Locate the cell with the specified text and output its (X, Y) center coordinate. 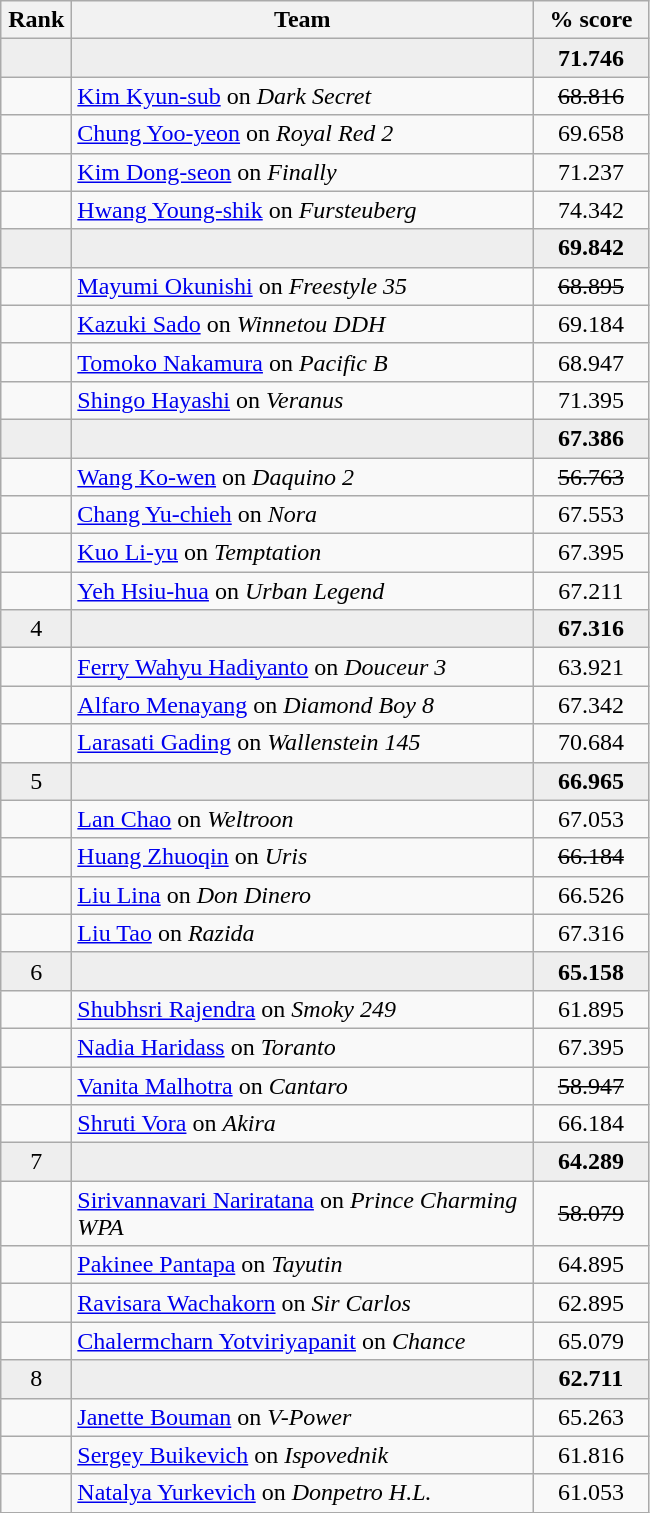
Liu Lina on Don Dinero (302, 895)
Huang Zhuoqin on Uris (302, 857)
61.053 (591, 1493)
67.211 (591, 591)
Kim Dong-seon on Finally (302, 172)
Mayumi Okunishi on Freestyle 35 (302, 286)
Ferry Wahyu Hadiyanto on Douceur 3 (302, 667)
Wang Ko-wen on Daquino 2 (302, 477)
Kuo Li-yu on Temptation (302, 553)
Vanita Malhotra on Cantaro (302, 1085)
Nadia Haridass on Toranto (302, 1047)
58.947 (591, 1085)
Janette Bouman on V-Power (302, 1417)
Liu Tao on Razida (302, 933)
66.526 (591, 895)
74.342 (591, 210)
69.658 (591, 134)
Tomoko Nakamura on Pacific B (302, 362)
8 (36, 1379)
67.386 (591, 438)
Pakinee Pantapa on Tayutin (302, 1265)
67.053 (591, 819)
6 (36, 971)
70.684 (591, 743)
Alfaro Menayang on Diamond Boy 8 (302, 705)
68.895 (591, 286)
68.816 (591, 96)
65.263 (591, 1417)
Kazuki Sado on Winnetou DDH (302, 324)
Chung Yoo-yeon on Royal Red 2 (302, 134)
71.395 (591, 400)
5 (36, 781)
7 (36, 1162)
% score (591, 20)
65.158 (591, 971)
Team (302, 20)
Larasati Gading on Wallenstein 145 (302, 743)
62.711 (591, 1379)
71.746 (591, 58)
62.895 (591, 1303)
69.842 (591, 248)
64.289 (591, 1162)
Sirivannavari Nariratana on Prince Charming WPA (302, 1214)
Yeh Hsiu-hua on Urban Legend (302, 591)
Lan Chao on Weltroon (302, 819)
Sergey Buikevich on Ispovednik (302, 1455)
66.965 (591, 781)
Ravisara Wachakorn on Sir Carlos (302, 1303)
Shubhsri Rajendra on Smoky 249 (302, 1009)
56.763 (591, 477)
Shruti Vora on Akira (302, 1124)
63.921 (591, 667)
69.184 (591, 324)
65.079 (591, 1341)
4 (36, 629)
Kim Kyun-sub on Dark Secret (302, 96)
58.079 (591, 1214)
Natalya Yurkevich on Donpetro H.L. (302, 1493)
Rank (36, 20)
Hwang Young-shik on Fursteuberg (302, 210)
Chalermcharn Yotviriyapanit on Chance (302, 1341)
61.895 (591, 1009)
Shingo Hayashi on Veranus (302, 400)
68.947 (591, 362)
67.553 (591, 515)
Chang Yu-chieh on Nora (302, 515)
71.237 (591, 172)
64.895 (591, 1265)
61.816 (591, 1455)
67.342 (591, 705)
